Pinpoint the cell where the given text exists, returning its (x, y) midpoint coordinate. 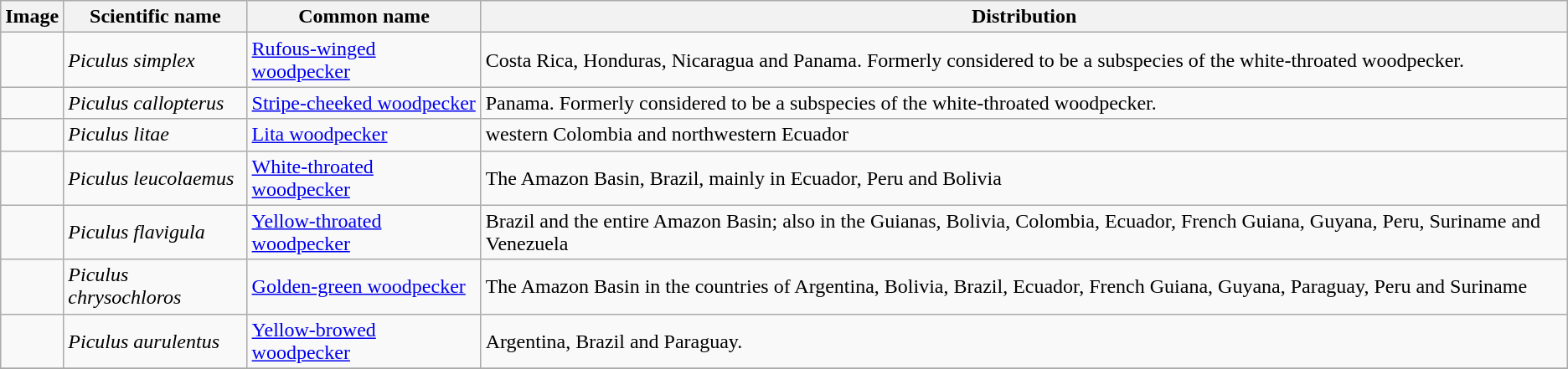
Distribution (1024, 17)
Image (32, 17)
The Amazon Basin in the countries of Argentina, Bolivia, Brazil, Ecuador, French Guiana, Guyana, Paraguay, Peru and Suriname (1024, 286)
Yellow-throated woodpecker (364, 233)
Rufous-winged woodpecker (364, 60)
western Colombia and northwestern Ecuador (1024, 135)
Piculus simplex (156, 60)
Panama. Formerly considered to be a subspecies of the white-throated woodpecker. (1024, 103)
Scientific name (156, 17)
Lita woodpecker (364, 135)
The Amazon Basin, Brazil, mainly in Ecuador, Peru and Bolivia (1024, 177)
Costa Rica, Honduras, Nicaragua and Panama. Formerly considered to be a subspecies of the white-throated woodpecker. (1024, 60)
Piculus chrysochloros (156, 286)
Common name (364, 17)
Piculus leucolaemus (156, 177)
Argentina, Brazil and Paraguay. (1024, 341)
Piculus callopterus (156, 103)
Piculus litae (156, 135)
Piculus flavigula (156, 233)
Brazil and the entire Amazon Basin; also in the Guianas, Bolivia, Colombia, Ecuador, French Guiana, Guyana, Peru, Suriname and Venezuela (1024, 233)
Piculus aurulentus (156, 341)
Golden-green woodpecker (364, 286)
Stripe-cheeked woodpecker (364, 103)
White-throated woodpecker (364, 177)
Yellow-browed woodpecker (364, 341)
